Capture the cell that displays the provided text and extract its [X, Y] central coordinate. 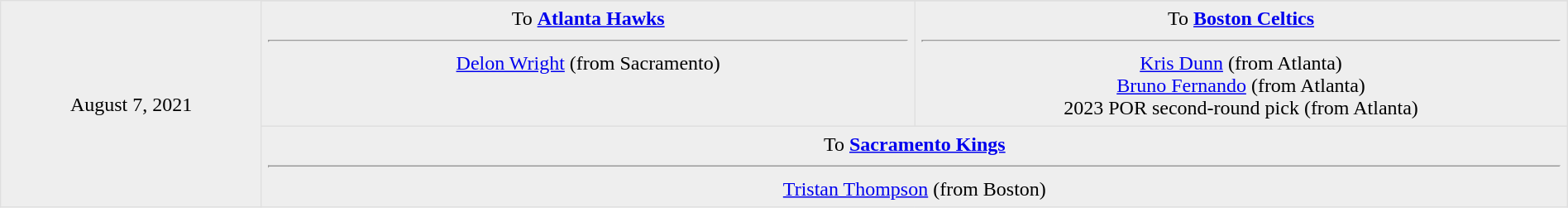
August 7, 2021 [131, 104]
To Sacramento KingsTristan Thompson (from Boston) [915, 167]
To Atlanta HawksDelon Wright (from Sacramento) [587, 64]
To Boston CelticsKris Dunn (from Atlanta)Bruno Fernando (from Atlanta)2023 POR second-round pick (from Atlanta) [1241, 64]
